Output the [x, y] coordinate of the center of the cell containing the given text.  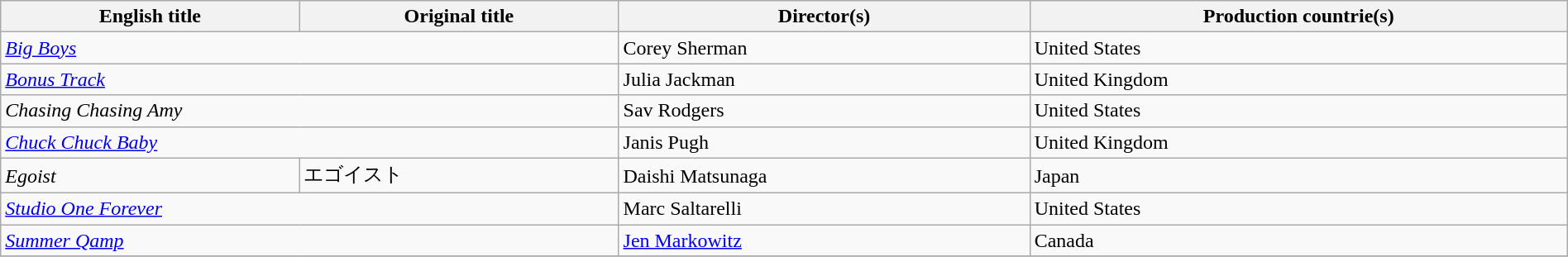
Studio One Forever [309, 209]
Daishi Matsunaga [824, 175]
Canada [1298, 240]
Director(s) [824, 17]
Marc Saltarelli [824, 209]
エゴイスト [459, 175]
Janis Pugh [824, 142]
Julia Jackman [824, 79]
Original title [459, 17]
Chasing Chasing Amy [309, 111]
Japan [1298, 175]
Summer Qamp [309, 240]
Big Boys [309, 48]
Jen Markowitz [824, 240]
Corey Sherman [824, 48]
English title [151, 17]
Production countrie(s) [1298, 17]
Bonus Track [309, 79]
Sav Rodgers [824, 111]
Chuck Chuck Baby [309, 142]
Egoist [151, 175]
